Pinpoint the cell where the given text exists, returning its (X, Y) midpoint coordinate. 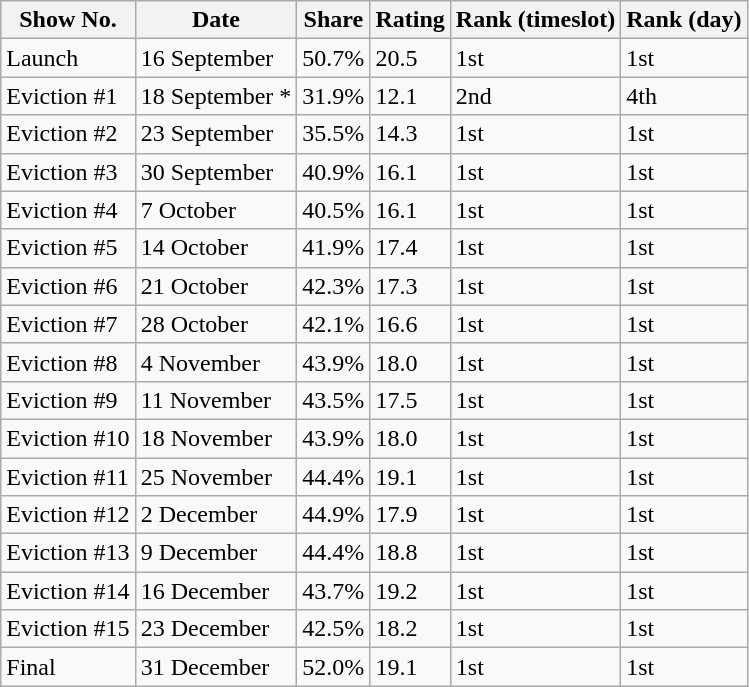
Eviction #12 (68, 515)
4 November (216, 362)
Eviction #15 (68, 629)
30 September (216, 172)
20.5 (410, 58)
43.5% (334, 400)
Eviction #10 (68, 438)
17.4 (410, 248)
17.3 (410, 286)
16 December (216, 591)
Eviction #2 (68, 134)
Eviction #3 (68, 172)
Eviction #1 (68, 96)
17.5 (410, 400)
Eviction #13 (68, 553)
31 December (216, 667)
16 September (216, 58)
19.2 (410, 591)
52.0% (334, 667)
42.1% (334, 324)
40.9% (334, 172)
42.3% (334, 286)
Eviction #7 (68, 324)
9 December (216, 553)
16.6 (410, 324)
Rating (410, 20)
42.5% (334, 629)
18.2 (410, 629)
Eviction #11 (68, 477)
7 October (216, 210)
21 October (216, 286)
14 October (216, 248)
28 October (216, 324)
Final (68, 667)
31.9% (334, 96)
2nd (535, 96)
Launch (68, 58)
18 November (216, 438)
Share (334, 20)
Date (216, 20)
4th (684, 96)
25 November (216, 477)
35.5% (334, 134)
Show No. (68, 20)
17.9 (410, 515)
50.7% (334, 58)
44.9% (334, 515)
43.7% (334, 591)
18 September * (216, 96)
Eviction #14 (68, 591)
41.9% (334, 248)
Rank (day) (684, 20)
Eviction #8 (68, 362)
18.8 (410, 553)
2 December (216, 515)
Eviction #9 (68, 400)
11 November (216, 400)
12.1 (410, 96)
40.5% (334, 210)
Eviction #4 (68, 210)
Rank (timeslot) (535, 20)
23 September (216, 134)
23 December (216, 629)
Eviction #5 (68, 248)
14.3 (410, 134)
Eviction #6 (68, 286)
